Detect which cell encompasses the target text, then output its (x, y) center coordinate. 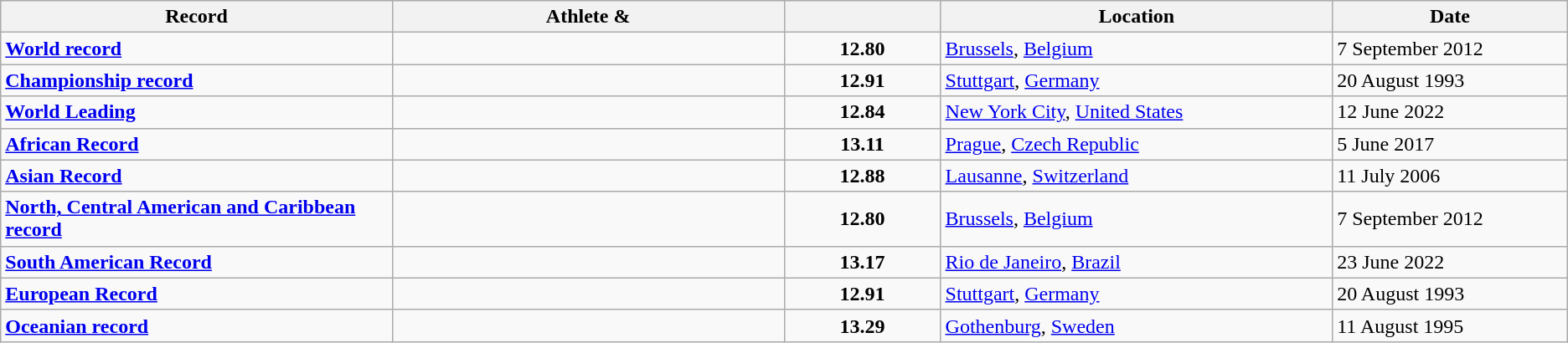
African Record (197, 144)
Record (197, 17)
World record (197, 49)
South American Record (197, 262)
11 July 2006 (1451, 176)
Oceanian record (197, 325)
World Leading (197, 112)
North, Central American and Caribbean record (197, 219)
European Record (197, 294)
Location (1137, 17)
Asian Record (197, 176)
13.29 (863, 325)
Athlete & (588, 17)
23 June 2022 (1451, 262)
13.17 (863, 262)
13.11 (863, 144)
Date (1451, 17)
11 August 1995 (1451, 325)
Gothenburg, Sweden (1137, 325)
Championship record (197, 80)
Rio de Janeiro, Brazil (1137, 262)
12.88 (863, 176)
New York City, United States (1137, 112)
12.84 (863, 112)
12 June 2022 (1451, 112)
5 June 2017 (1451, 144)
Prague, Czech Republic (1137, 144)
Lausanne, Switzerland (1137, 176)
